Find where the given text appears and provide that cell's center as (x, y) coordinate. 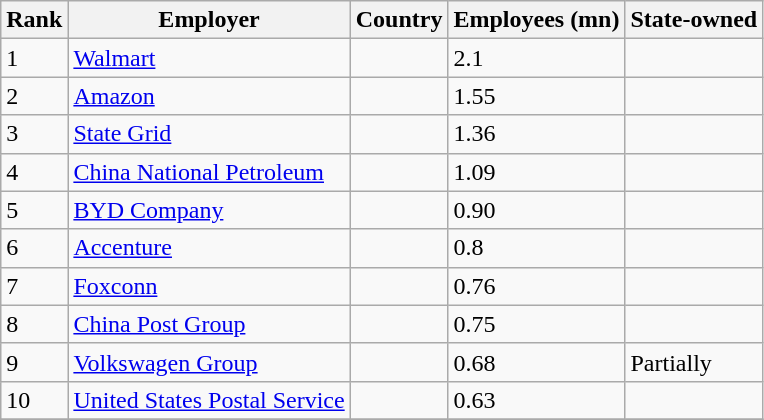
Employees (mn) (536, 20)
10 (34, 400)
United States Postal Service (209, 400)
9 (34, 362)
1.36 (536, 134)
1.55 (536, 96)
8 (34, 324)
3 (34, 134)
4 (34, 172)
0.90 (536, 210)
2 (34, 96)
0.76 (536, 286)
0.63 (536, 400)
China Post Group (209, 324)
Country (399, 20)
Employer (209, 20)
Volkswagen Group (209, 362)
1.09 (536, 172)
1 (34, 58)
Amazon (209, 96)
Walmart (209, 58)
0.8 (536, 248)
0.75 (536, 324)
Partially (694, 362)
Rank (34, 20)
7 (34, 286)
0.68 (536, 362)
Foxconn (209, 286)
5 (34, 210)
Accenture (209, 248)
China National Petroleum (209, 172)
State Grid (209, 134)
2.1 (536, 58)
BYD Company (209, 210)
State-owned (694, 20)
6 (34, 248)
